Provide the (x, y) coordinate of the cell's center where the given text is located.  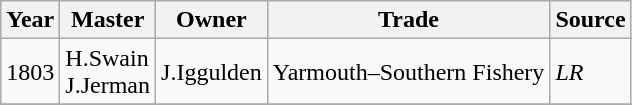
Year (30, 20)
1803 (30, 72)
Source (590, 20)
J.Iggulden (212, 72)
Master (108, 20)
H.SwainJ.Jerman (108, 72)
Yarmouth–Southern Fishery (408, 72)
Owner (212, 20)
LR (590, 72)
Trade (408, 20)
